Locate the cell with the specified text and output its (x, y) center coordinate. 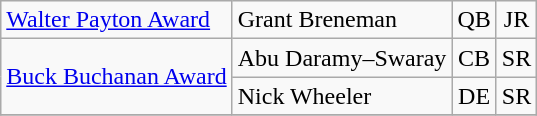
Nick Wheeler (342, 96)
Grant Breneman (342, 20)
CB (474, 58)
JR (516, 20)
Abu Daramy–Swaray (342, 58)
Buck Buchanan Award (116, 77)
Walter Payton Award (116, 20)
DE (474, 96)
QB (474, 20)
